For the text-containing cell, return its midpoint in [X, Y] coordinate format. 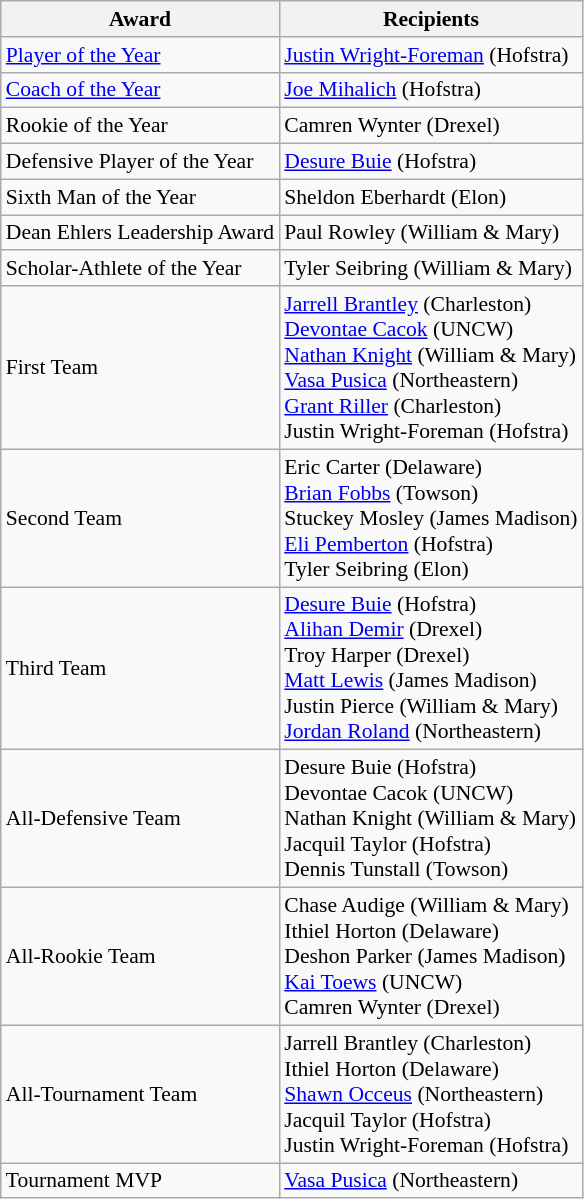
Desure Buie (Hofstra) [430, 162]
Scholar-Athlete of the Year [140, 269]
First Team [140, 368]
Dean Ehlers Leadership Award [140, 233]
Rookie of the Year [140, 126]
Tyler Seibring (William & Mary) [430, 269]
Recipients [430, 19]
Camren Wynter (Drexel) [430, 126]
Desure Buie (Hofstra) Devontae Cacok (UNCW) Nathan Knight (William & Mary) Jacquil Taylor (Hofstra) Dennis Tunstall (Towson) [430, 819]
Vasa Pusica (Northeastern) [430, 1181]
Player of the Year [140, 55]
All-Tournament Team [140, 1094]
Chase Audige (William & Mary) Ithiel Horton (Delaware) Deshon Parker (James Madison) Kai Toews (UNCW) Camren Wynter (Drexel) [430, 957]
Third Team [140, 668]
Joe Mihalich (Hofstra) [430, 90]
All-Rookie Team [140, 957]
Coach of the Year [140, 90]
Defensive Player of the Year [140, 162]
Jarrell Brantley (Charleston) Ithiel Horton (Delaware) Shawn Occeus (Northeastern) Jacquil Taylor (Hofstra) Justin Wright-Foreman (Hofstra) [430, 1094]
Eric Carter (Delaware) Brian Fobbs (Towson) Stuckey Mosley (James Madison) Eli Pemberton (Hofstra) Tyler Seibring (Elon) [430, 518]
Sixth Man of the Year [140, 197]
Justin Wright-Foreman (Hofstra) [430, 55]
All-Defensive Team [140, 819]
Award [140, 19]
Sheldon Eberhardt (Elon) [430, 197]
Paul Rowley (William & Mary) [430, 233]
Tournament MVP [140, 1181]
Second Team [140, 518]
